Capture the cell that displays the provided text and extract its [X, Y] central coordinate. 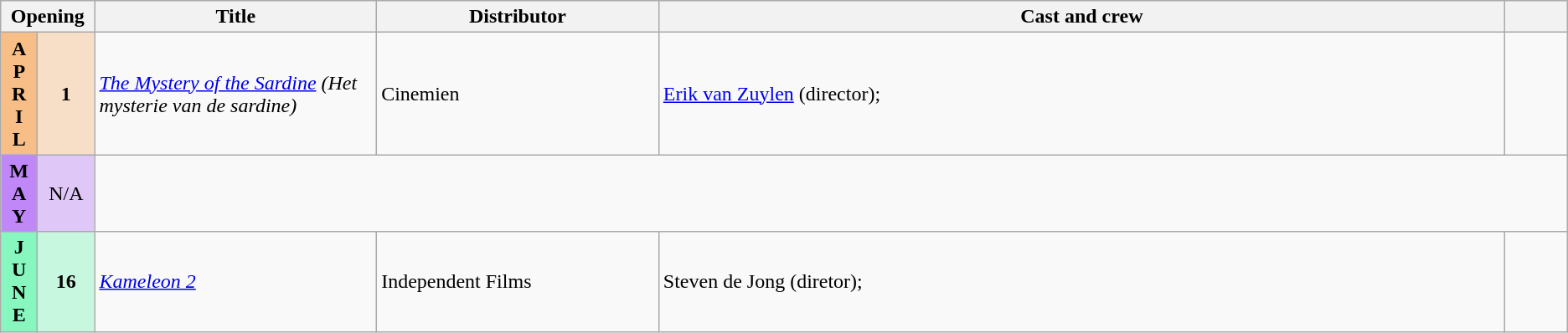
1 [66, 94]
Distributor [518, 17]
Cinemien [518, 94]
APRIL [19, 94]
MAY [19, 193]
N/A [66, 193]
Erik van Zuylen (director); [1081, 94]
Title [236, 17]
Opening [48, 17]
JUNE [19, 281]
The Mystery of the Sardine (Het mysterie van de sardine) [236, 94]
Independent Films [518, 281]
16 [66, 281]
Cast and crew [1081, 17]
Steven de Jong (diretor); [1081, 281]
Kameleon 2 [236, 281]
